Return the [X, Y] coordinate for the center point of the cell that contains the specified text.  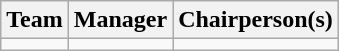
Manager [120, 20]
Team [35, 20]
Chairperson(s) [256, 20]
